Locate the cell with the specified text and output its [X, Y] center coordinate. 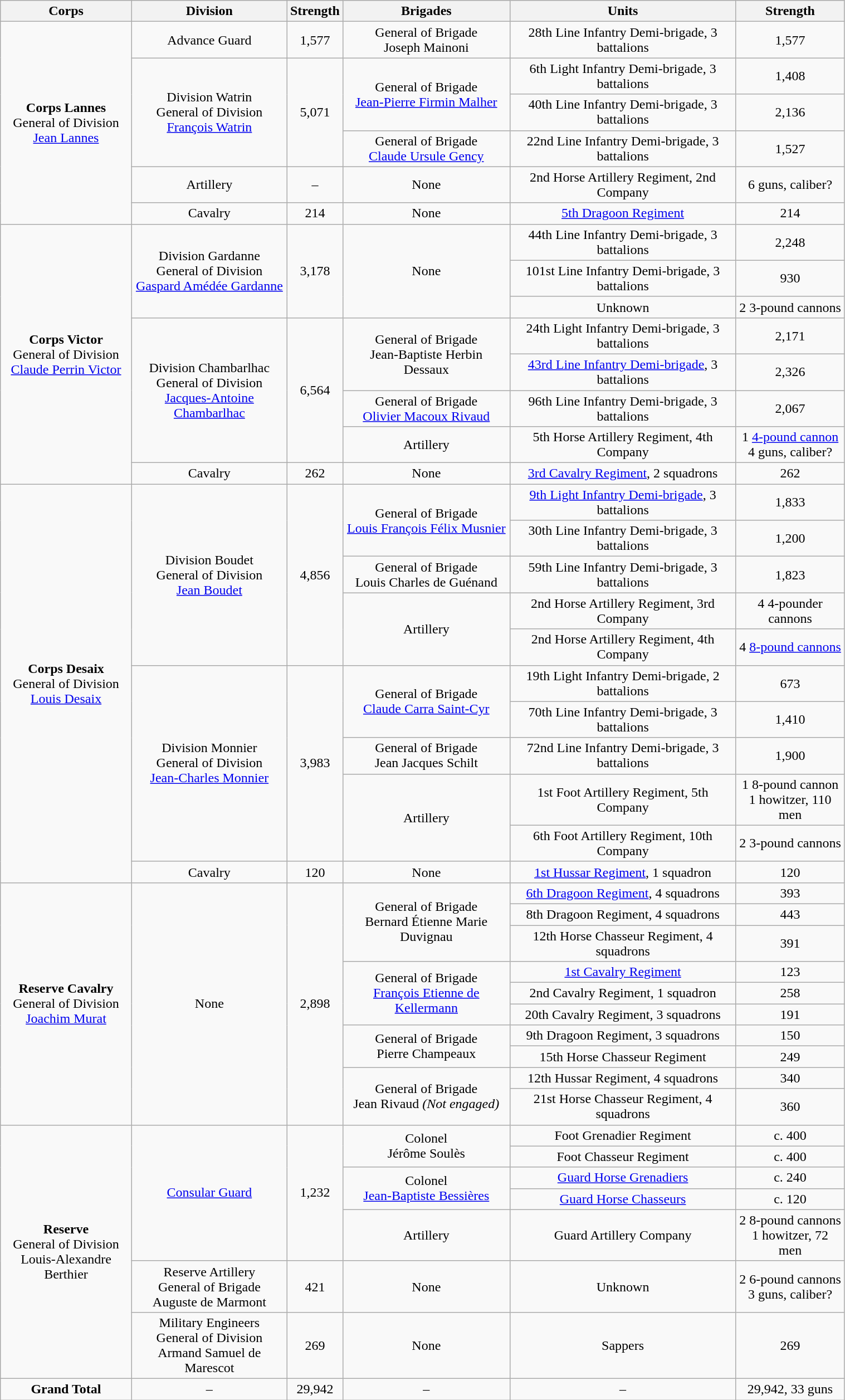
22nd Line Infantry Demi-brigade, 3 battalions [623, 148]
43rd Line Infantry Demi-brigade, 3 battalions [623, 372]
29,942 [315, 1389]
12th Hussar Regiment, 4 squadrons [623, 1078]
5th Horse Artillery Regiment, 4th Company [623, 445]
421 [315, 1286]
Military EngineersGeneral of DivisionArmand Samuel de Marescot [209, 1345]
21st Horse Chasseur Regiment, 4 squadrons [623, 1106]
ReserveGeneral of DivisionLouis-Alexandre Berthier [66, 1251]
Corps VictorGeneral of DivisionClaude Perrin Victor [66, 354]
Consular Guard [209, 1193]
1,900 [790, 755]
General of BrigadeJean Rivaud (Not engaged) [426, 1096]
2,067 [790, 408]
ColonelJérôme Soulès [426, 1146]
c. 240 [790, 1178]
6th Dragoon Regiment, 4 squadrons [623, 893]
24th Light Infantry Demi-brigade, 3 battalions [623, 335]
101st Line Infantry Demi-brigade, 3 battalions [623, 279]
Corps LannesGeneral of DivisionJean Lannes [66, 123]
General of BrigadeJean Jacques Schilt [426, 755]
Reserve CavalryGeneral of DivisionJoachim Murat [66, 1004]
2nd Horse Artillery Regiment, 4th Company [623, 647]
72nd Line Infantry Demi-brigade, 3 battalions [623, 755]
29,942, 33 guns [790, 1389]
General of BrigadeOlivier Macoux Rivaud [426, 408]
ColonelJean-Baptiste Bessières [426, 1188]
6,564 [315, 390]
30th Line Infantry Demi-brigade, 3 battalions [623, 538]
1,527 [790, 148]
1,833 [790, 503]
Foot Grenadier Regiment [623, 1135]
40th Line Infantry Demi-brigade, 3 battalions [623, 113]
96th Line Infantry Demi-brigade, 3 battalions [623, 408]
Sappers [623, 1345]
70th Line Infantry Demi-brigade, 3 battalions [623, 720]
Guard Artillery Company [623, 1235]
2nd Cavalry Regiment, 1 squadron [623, 993]
Guard Horse Chasseurs [623, 1199]
2nd Horse Artillery Regiment, 3rd Company [623, 611]
Division [209, 11]
44th Line Infantry Demi-brigade, 3 battalions [623, 242]
258 [790, 993]
General of BrigadeClaude Carra Saint-Cyr [426, 701]
Division WatrinGeneral of DivisionFrançois Watrin [209, 113]
391 [790, 943]
1 4-pound cannon4 guns, caliber? [790, 445]
150 [790, 1036]
4 8-pound cannons [790, 647]
3,178 [315, 271]
4 4-pounder cannons [790, 611]
1,408 [790, 76]
c. 120 [790, 1199]
19th Light Infantry Demi-brigade, 2 battalions [623, 683]
General of BrigadeFrançois Etienne de Kellermann [426, 993]
2nd Horse Artillery Regiment, 2nd Company [623, 185]
1st Foot Artillery Regiment, 5th Company [623, 799]
5,071 [315, 113]
1,200 [790, 538]
15th Horse Chasseur Regiment [623, 1057]
9th Dragoon Regiment, 3 squadrons [623, 1036]
Foot Chasseur Regiment [623, 1157]
393 [790, 893]
Guard Horse Grenadiers [623, 1178]
8th Dragoon Regiment, 4 squadrons [623, 914]
Division GardanneGeneral of DivisionGaspard Amédée Gardanne [209, 271]
General of BrigadeJean-Baptiste Herbin Dessaux [426, 354]
1,410 [790, 720]
1,232 [315, 1193]
Grand Total [66, 1389]
2,248 [790, 242]
General of BrigadeLouis François Félix Musnier [426, 520]
5th Dragoon Regiment [623, 213]
General of BrigadeJean-Pierre Firmin Malher [426, 94]
6 guns, caliber? [790, 185]
General of BrigadeClaude Ursule Gency [426, 148]
2 8-pound cannons1 howitzer, 72 men [790, 1235]
249 [790, 1057]
1st Hussar Regiment, 1 squadron [623, 872]
3rd Cavalry Regiment, 2 squadrons [623, 474]
191 [790, 1014]
2,326 [790, 372]
360 [790, 1106]
6th Foot Artillery Regiment, 10th Company [623, 843]
123 [790, 972]
59th Line Infantry Demi-brigade, 3 battalions [623, 575]
4,856 [315, 575]
3,983 [315, 763]
1 8-pound cannon1 howitzer, 110 men [790, 799]
340 [790, 1078]
Corps [66, 11]
443 [790, 914]
General of BrigadeBernard Étienne Marie Duvignau [426, 921]
20th Cavalry Regiment, 3 squadrons [623, 1014]
1,823 [790, 575]
930 [790, 279]
2,136 [790, 113]
2 6-pound cannons3 guns, caliber? [790, 1286]
Reserve ArtilleryGeneral of BrigadeAuguste de Marmont [209, 1286]
28th Line Infantry Demi-brigade, 3 battalions [623, 40]
General of BrigadePierre Champeaux [426, 1046]
673 [790, 683]
Division BoudetGeneral of DivisionJean Boudet [209, 575]
General of BrigadeLouis Charles de Guénand [426, 575]
Corps DesaixGeneral of DivisionLouis Desaix [66, 684]
2,898 [315, 1004]
9th Light Infantry Demi-brigade, 3 battalions [623, 503]
2,171 [790, 335]
1st Cavalry Regiment [623, 972]
Units [623, 11]
Division MonnierGeneral of DivisionJean-Charles Monnier [209, 763]
General of BrigadeJoseph Mainoni [426, 40]
Brigades [426, 11]
6th Light Infantry Demi-brigade, 3 battalions [623, 76]
12th Horse Chasseur Regiment, 4 squadrons [623, 943]
Advance Guard [209, 40]
Division ChambarlhacGeneral of DivisionJacques-Antoine Chambarlhac [209, 390]
